Capture the cell that displays the provided text and extract its (x, y) central coordinate. 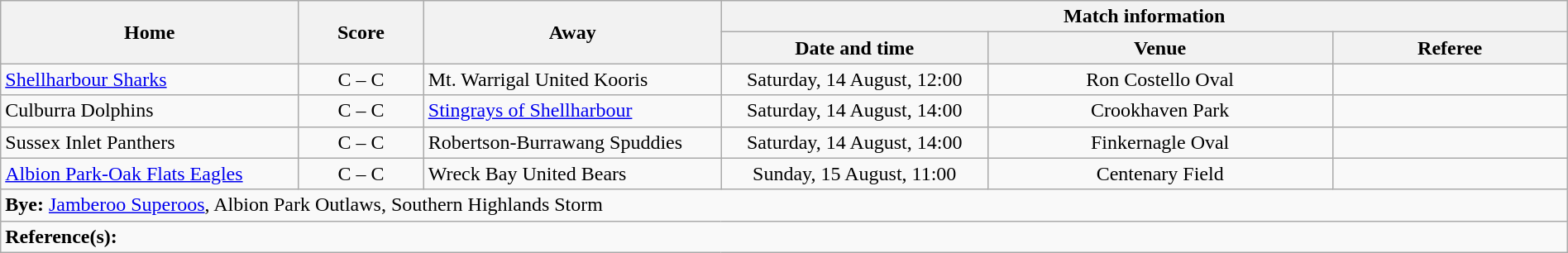
Match information (1145, 17)
Referee (1450, 48)
Away (572, 32)
Mt. Warrigal United Kooris (572, 79)
Centenary Field (1159, 174)
Ron Costello Oval (1159, 79)
Home (150, 32)
Culburra Dolphins (150, 111)
Crookhaven Park (1159, 111)
Wreck Bay United Bears (572, 174)
Venue (1159, 48)
Saturday, 14 August, 12:00 (854, 79)
Stingrays of Shellharbour (572, 111)
Sussex Inlet Panthers (150, 142)
Bye: Jamberoo Superoos, Albion Park Outlaws, Southern Highlands Storm (784, 205)
Shellharbour Sharks (150, 79)
Reference(s): (784, 236)
Albion Park-Oak Flats Eagles (150, 174)
Score (361, 32)
Date and time (854, 48)
Robertson-Burrawang Spuddies (572, 142)
Finkernagle Oval (1159, 142)
Sunday, 15 August, 11:00 (854, 174)
